Locate the cell with the specified text and output its [X, Y] center coordinate. 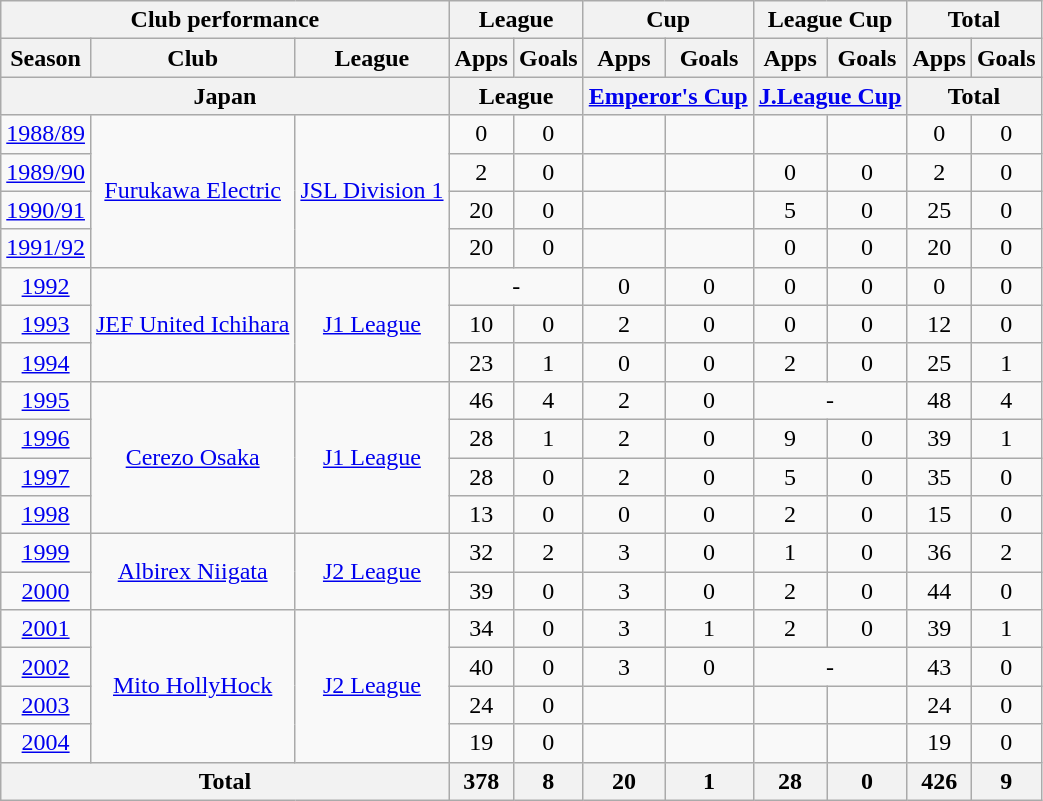
J.League Cup [830, 96]
48 [939, 400]
Mito HollyHock [192, 686]
2002 [46, 667]
2003 [46, 705]
1995 [46, 400]
1993 [46, 324]
32 [481, 553]
13 [481, 515]
15 [939, 515]
1992 [46, 286]
1990/91 [46, 210]
10 [481, 324]
Season [46, 58]
36 [939, 553]
44 [939, 591]
1988/89 [46, 134]
378 [481, 781]
2004 [46, 743]
1996 [46, 438]
Cup [668, 20]
2000 [46, 591]
JSL Division 1 [372, 191]
40 [481, 667]
Albirex Niigata [192, 572]
426 [939, 781]
Cerezo Osaka [192, 457]
1997 [46, 477]
46 [481, 400]
1998 [46, 515]
43 [939, 667]
1991/92 [46, 248]
JEF United Ichihara [192, 324]
35 [939, 477]
2001 [46, 629]
League Cup [830, 20]
34 [481, 629]
Emperor's Cup [668, 96]
1999 [46, 553]
Furukawa Electric [192, 191]
23 [481, 362]
Club performance [225, 20]
Japan [225, 96]
1989/90 [46, 172]
12 [939, 324]
8 [548, 781]
1994 [46, 362]
Club [192, 58]
